Determine the [X, Y] coordinate at the center of the cell enclosing the given text.  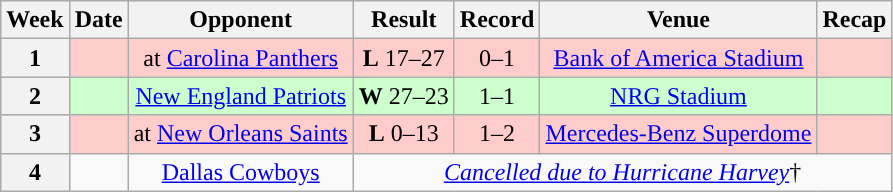
NRG Stadium [678, 96]
1–1 [497, 96]
2 [35, 96]
Dallas Cowboys [240, 172]
3 [35, 134]
0–1 [497, 58]
Bank of America Stadium [678, 58]
Date [98, 20]
at New Orleans Saints [240, 134]
Cancelled due to Hurricane Harvey† [622, 172]
Mercedes-Benz Superdome [678, 134]
4 [35, 172]
Result [404, 20]
Week [35, 20]
L 17–27 [404, 58]
Venue [678, 20]
L 0–13 [404, 134]
Opponent [240, 20]
W 27–23 [404, 96]
1–2 [497, 134]
Recap [854, 20]
1 [35, 58]
at Carolina Panthers [240, 58]
New England Patriots [240, 96]
Record [497, 20]
